For the text-containing cell, return its midpoint in (X, Y) coordinate format. 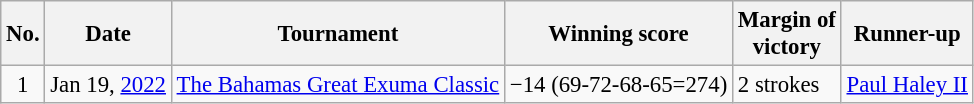
The Bahamas Great Exuma Classic (338, 85)
2 strokes (788, 85)
Jan 19, 2022 (108, 85)
−14 (69-72-68-65=274) (619, 85)
Winning score (619, 34)
No. (23, 34)
Date (108, 34)
Margin ofvictory (788, 34)
1 (23, 85)
Tournament (338, 34)
Runner-up (907, 34)
Paul Haley II (907, 85)
